Identify which cell holds the provided text, then report its (x, y) central coordinate. 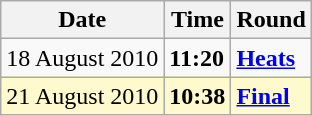
10:38 (198, 96)
Time (198, 20)
21 August 2010 (82, 96)
Round (271, 20)
Heats (271, 58)
Final (271, 96)
Date (82, 20)
11:20 (198, 58)
18 August 2010 (82, 58)
